Detect which cell encompasses the target text, then output its [X, Y] center coordinate. 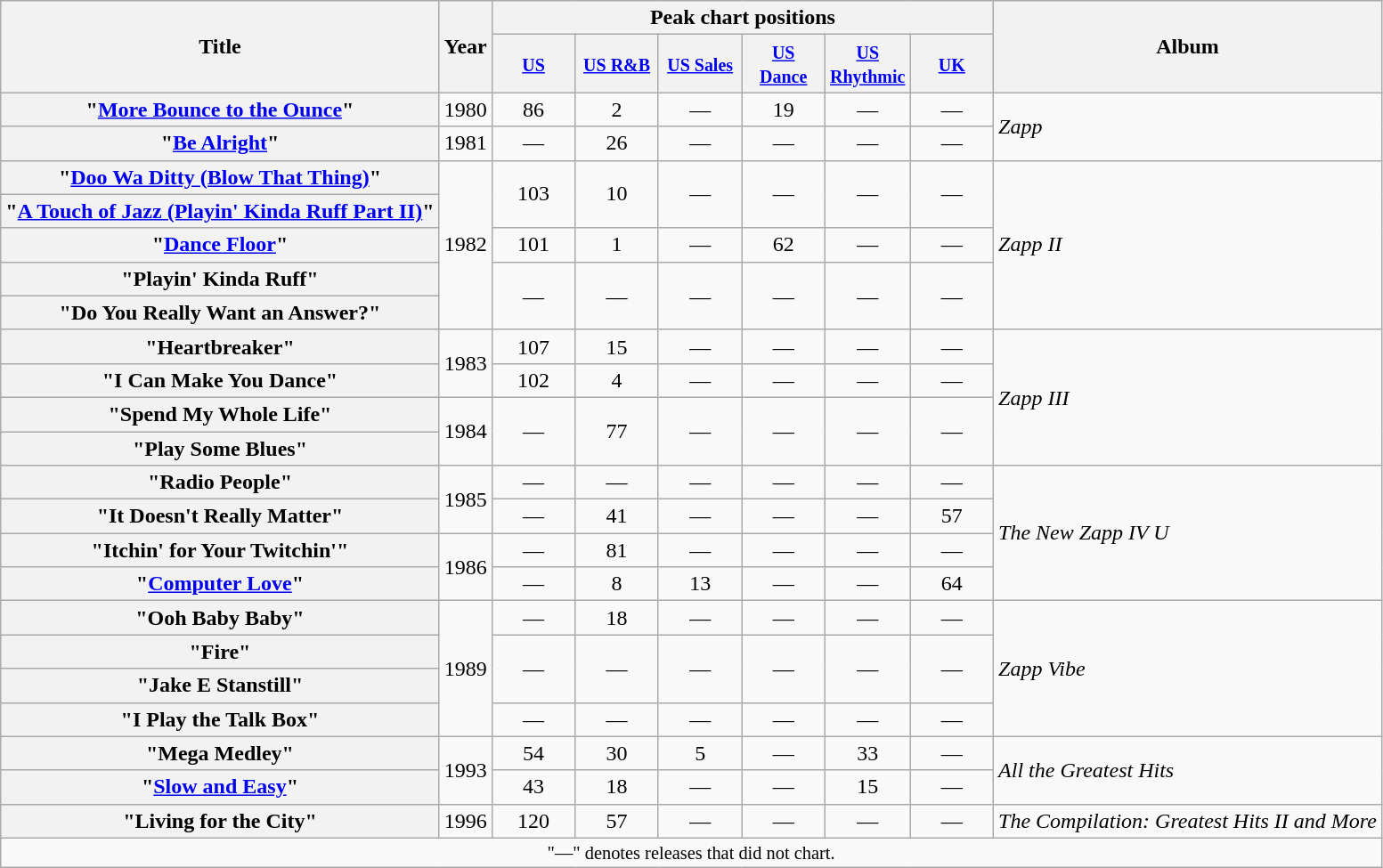
"A Touch of Jazz (Playin' Kinda Ruff Part II)" [220, 211]
62 [784, 245]
41 [617, 516]
1982 [465, 245]
"Be Alright" [220, 143]
US [533, 64]
US Sales [700, 64]
1993 [465, 770]
120 [533, 821]
Title [220, 46]
"Itchin' for Your Twitchin'" [220, 550]
"It Doesn't Really Matter" [220, 516]
8 [617, 584]
US Rhythmic [867, 64]
10 [617, 194]
1985 [465, 499]
33 [867, 753]
"Jake E Stanstill" [220, 685]
1984 [465, 431]
"Ooh Baby Baby" [220, 618]
"Playin' Kinda Ruff" [220, 279]
1983 [465, 363]
"More Bounce to the Ounce" [220, 110]
"Computer Love" [220, 584]
77 [617, 431]
"Play Some Blues" [220, 448]
1981 [465, 143]
"I Can Make You Dance" [220, 380]
101 [533, 245]
"Heartbreaker" [220, 346]
The New Zapp IV U [1188, 533]
Zapp II [1188, 245]
19 [784, 110]
Peak chart positions [743, 18]
Zapp [1188, 126]
"Living for the City" [220, 821]
Zapp Vibe [1188, 669]
1986 [465, 567]
107 [533, 346]
26 [617, 143]
13 [700, 584]
"Spend My Whole Life" [220, 414]
103 [533, 194]
"Slow and Easy" [220, 787]
43 [533, 787]
"Dance Floor" [220, 245]
"I Play the Talk Box" [220, 719]
1989 [465, 669]
54 [533, 753]
Zapp III [1188, 397]
UK [952, 64]
Year [465, 46]
US R&B [617, 64]
"Radio People" [220, 483]
"Do You Really Want an Answer?" [220, 312]
1 [617, 245]
2 [617, 110]
"Mega Medley" [220, 753]
US Dance [784, 64]
1996 [465, 821]
"—" denotes releases that did not chart. [691, 853]
4 [617, 380]
102 [533, 380]
"Fire" [220, 652]
86 [533, 110]
64 [952, 584]
Album [1188, 46]
All the Greatest Hits [1188, 770]
"Doo Wa Ditty (Blow That Thing)" [220, 177]
81 [617, 550]
30 [617, 753]
The Compilation: Greatest Hits II and More [1188, 821]
1980 [465, 110]
5 [700, 753]
